Detect which cell encompasses the target text, then output its [x, y] center coordinate. 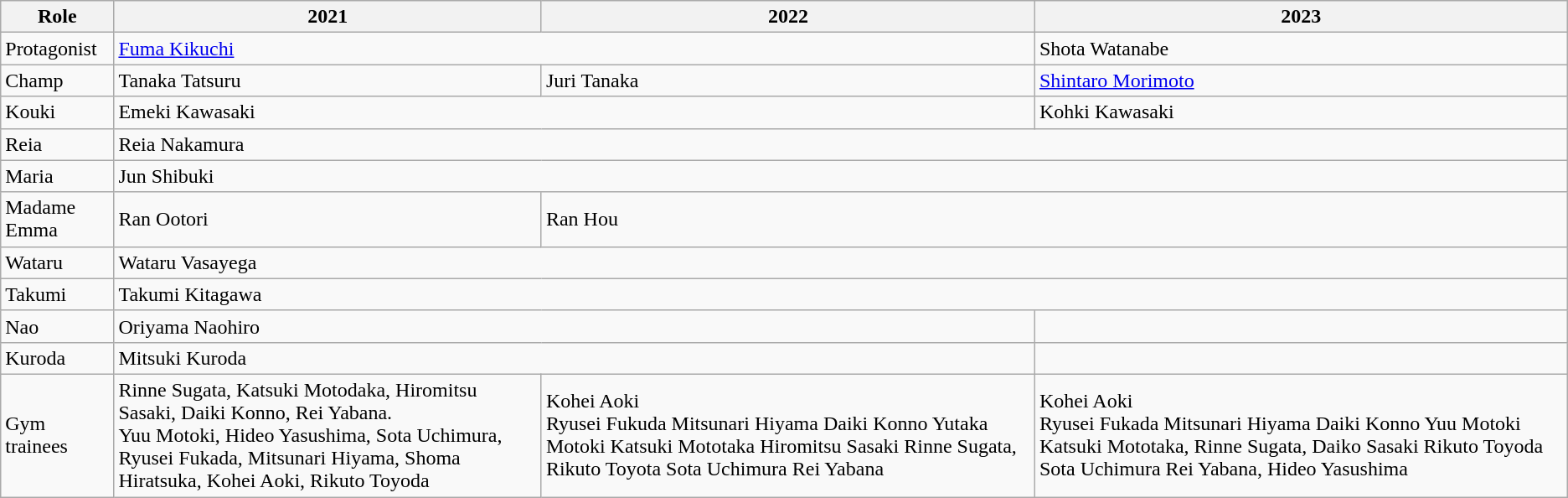
2021 [328, 17]
Shota Watanabe [1301, 49]
Juri Tanaka [787, 80]
Kouki [57, 112]
Emeki Kawasaki [575, 112]
Takumi Kitagawa [841, 294]
Oriyama Naohiro [575, 326]
Reia Nakamura [841, 144]
Nao [57, 326]
Fuma Kikuchi [575, 49]
Protagonist [57, 49]
Kohki Kawasaki [1301, 112]
Wataru [57, 262]
2022 [787, 17]
Role [57, 17]
Maria [57, 176]
Tanaka Tatsuru [328, 80]
Wataru Vasayega [841, 262]
Champ [57, 80]
Jun Shibuki [841, 176]
Kuroda [57, 358]
Takumi [57, 294]
Ran Hou [1054, 220]
Ran Ootori [328, 220]
Madame Emma [57, 220]
2023 [1301, 17]
Mitsuki Kuroda [575, 358]
Reia [57, 144]
Gym trainees [57, 435]
Shintaro Morimoto [1301, 80]
